Capture the cell that displays the provided text and extract its [x, y] central coordinate. 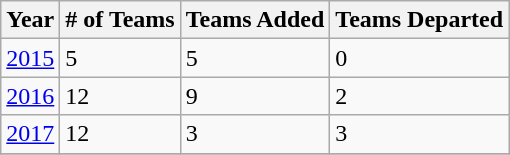
Teams Departed [420, 20]
Teams Added [255, 20]
# of Teams [120, 20]
2016 [30, 96]
Year [30, 20]
0 [420, 58]
2017 [30, 134]
9 [255, 96]
2 [420, 96]
2015 [30, 58]
